Detect which cell encompasses the target text, then output its (X, Y) center coordinate. 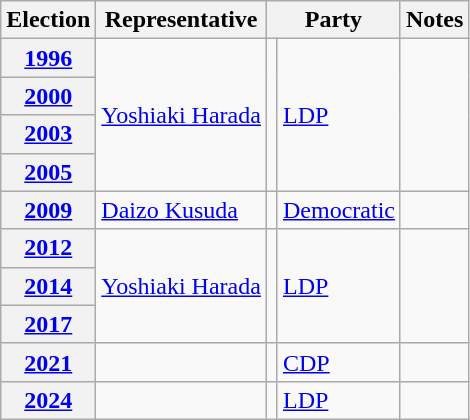
Daizo Kusuda (182, 210)
2005 (48, 172)
2000 (48, 96)
2014 (48, 286)
2024 (48, 400)
Party (333, 20)
Democratic (338, 210)
CDP (338, 362)
2012 (48, 248)
2009 (48, 210)
Notes (434, 20)
1996 (48, 58)
Representative (182, 20)
2017 (48, 324)
2021 (48, 362)
Election (48, 20)
2003 (48, 134)
